For the text-containing cell, return its midpoint in (X, Y) coordinate format. 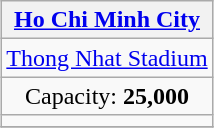
Capacity: 25,000 (107, 96)
Thong Nhat Stadium (107, 58)
Ho Chi Minh City (107, 20)
